Detect which cell encompasses the target text, then output its [x, y] center coordinate. 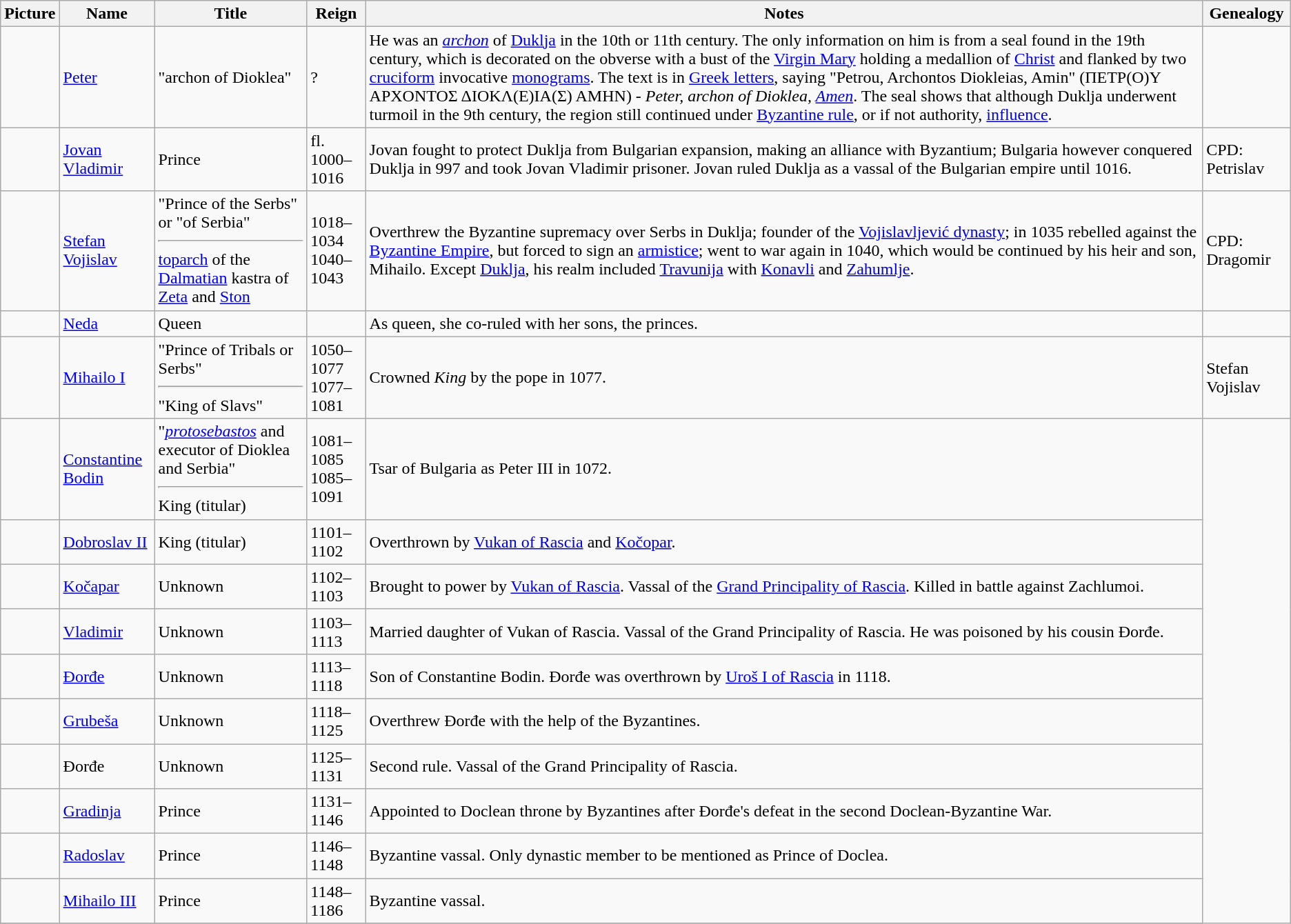
CPD: Petrislav [1247, 159]
1103–1113 [337, 632]
Grubeša [107, 721]
Tsar of Bulgaria as Peter III in 1072. [784, 469]
Vladimir [107, 632]
"Prince of Tribals or Serbs""King of Slavs" [230, 378]
Queen [230, 323]
Peter [107, 77]
Neda [107, 323]
1081–1085 1085–1091 [337, 469]
Second rule. Vassal of the Grand Principality of Rascia. [784, 765]
Radoslav [107, 856]
Married daughter of Vukan of Rascia. Vassal of the Grand Principality of Rascia. He was poisoned by his cousin Đorđe. [784, 632]
Mihailo III [107, 901]
"Prince of the Serbs" or "of Serbia"toparch of the Dalmatian kastra of Zeta and Ston [230, 251]
Constantine Bodin [107, 469]
Overthrew Đorđe with the help of the Byzantines. [784, 721]
Notes [784, 14]
Byzantine vassal. Only dynastic member to be mentioned as Prince of Doclea. [784, 856]
Overthrown by Vukan of Rascia and Kočopar. [784, 542]
Byzantine vassal. [784, 901]
Gradinja [107, 811]
1102–1103 [337, 586]
1131–1146 [337, 811]
Mihailo I [107, 378]
1101–1102 [337, 542]
Genealogy [1247, 14]
CPD: Dragomir [1247, 251]
Name [107, 14]
King (titular) [230, 542]
1118–1125 [337, 721]
1050–1077 1077–1081 [337, 378]
1125–1131 [337, 765]
1148–1186 [337, 901]
Dobroslav II [107, 542]
? [337, 77]
Brought to power by Vukan of Rascia. Vassal of the Grand Principality of Rascia. Killed in battle against Zachlumoi. [784, 586]
Reign [337, 14]
fl. 1000–1016 [337, 159]
1113–1118 [337, 676]
As queen, she co-ruled with her sons, the princes. [784, 323]
"protosebastos and executor of Dioklea and Serbia"King (titular) [230, 469]
Picture [30, 14]
Title [230, 14]
1018–1034 1040–1043 [337, 251]
Kočapar [107, 586]
Crowned King by the pope in 1077. [784, 378]
Appointed to Doclean throne by Byzantines after Đorđe's defeat in the second Doclean-Byzantine War. [784, 811]
Son of Constantine Bodin. Đorđe was overthrown by Uroš I of Rascia in 1118. [784, 676]
Jovan Vladimir [107, 159]
"archon of Dioklea" [230, 77]
1146–1148 [337, 856]
